Search for the cell housing the specified text and yield its (x, y) center coordinate. 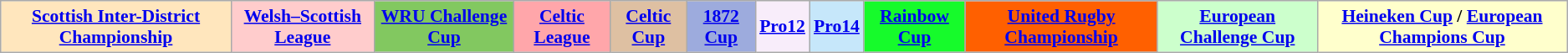
Pro12 (783, 27)
1872 Cup (722, 27)
Celtic Cup (648, 27)
WRU Challenge Cup (443, 27)
Scottish Inter-District Championship (116, 27)
Rainbow Cup (915, 27)
European Challenge Cup (1238, 27)
Heineken Cup / European Champions Cup (1442, 27)
Celtic League (562, 27)
United Rugby Championship (1061, 27)
Pro14 (836, 27)
Welsh–Scottish League (303, 27)
